For the text-containing cell, return its midpoint in [x, y] coordinate format. 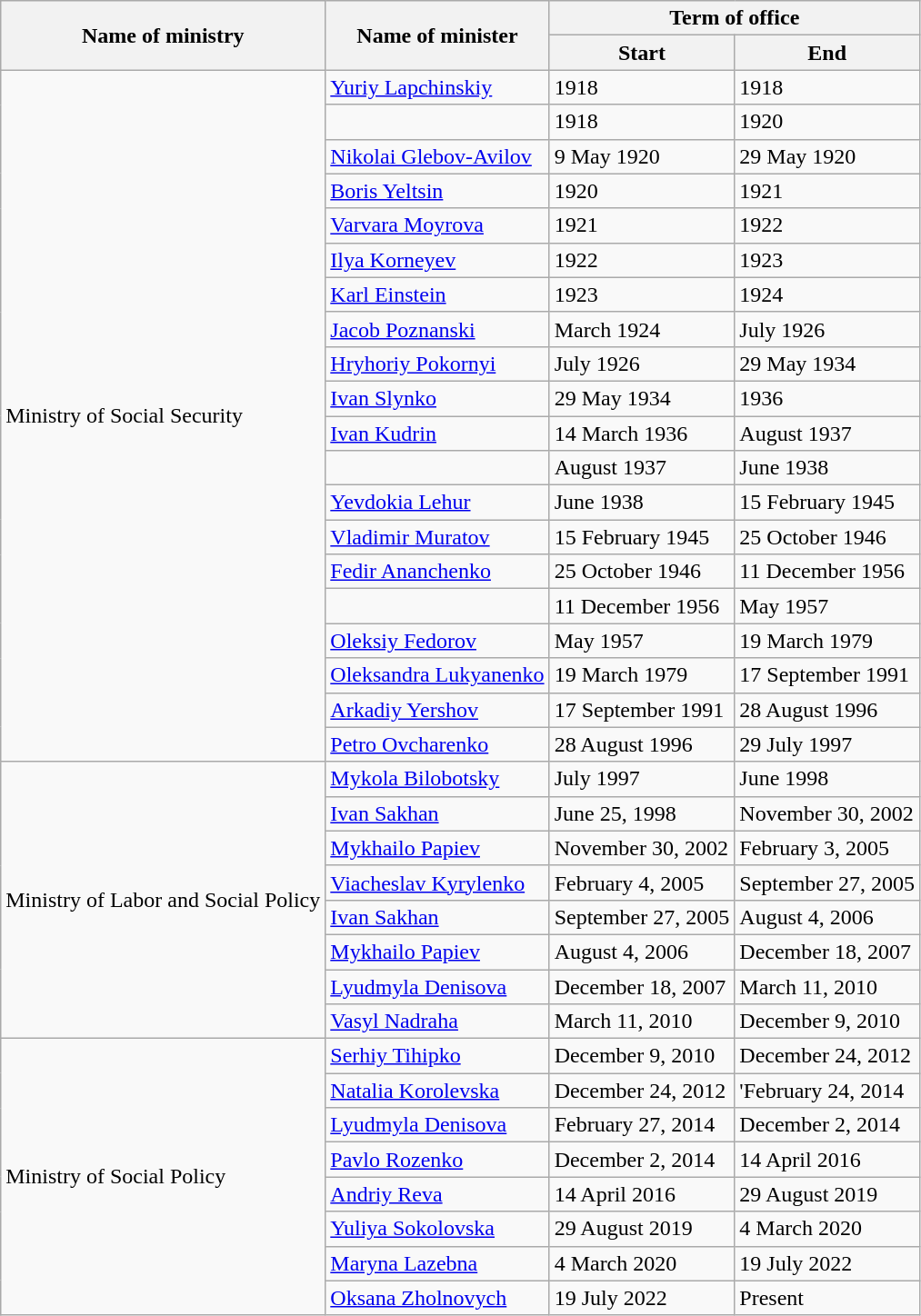
29 July 1997 [827, 744]
'February 24, 2014 [827, 1091]
Ministry of Social Policy [164, 1177]
Ilya Korneyev [437, 260]
Yuliya Sokolovska [437, 1229]
Jacob Poznanski [437, 329]
Petro Ovcharenko [437, 744]
Name of ministry [164, 35]
February 3, 2005 [827, 848]
Yuriy Lapchinskiy [437, 87]
Ministry of Labor and Social Policy [164, 900]
Karl Einstein [437, 294]
Serhiy Tihipko [437, 1056]
Start [642, 53]
March 1924 [642, 329]
June 1998 [827, 779]
Ivan Kudrin [437, 434]
Present [827, 1298]
Varvara Moyrova [437, 225]
1924 [827, 294]
End [827, 53]
Andriy Reva [437, 1194]
Ivan Slynko [437, 398]
Ministry of Social Security [164, 416]
July 1997 [642, 779]
Maryna Lazebna [437, 1263]
February 4, 2005 [642, 882]
Oleksiy Fedorov [437, 641]
Term of office [735, 18]
Nikolai Glebov-Avilov [437, 156]
Natalia Korolevska [437, 1091]
9 May 1920 [642, 156]
Name of minister [437, 35]
Pavlo Rozenko [437, 1160]
14 March 1936 [642, 434]
Boris Yeltsin [437, 191]
Yevdokia Lehur [437, 503]
29 May 1920 [827, 156]
June 25, 1998 [642, 813]
Hryhoriy Pokornyi [437, 364]
February 27, 2014 [642, 1125]
Vladimir Muratov [437, 537]
Viacheslav Kyrylenko [437, 882]
Oksana Zholnovych [437, 1298]
Fedir Ananchenko [437, 572]
Vasyl Nadraha [437, 1022]
Mykola Bilobotsky [437, 779]
Arkadiy Yershov [437, 710]
Oleksandra Lukyanenko [437, 675]
1936 [827, 398]
